Determine the [x, y] coordinate at the center of the cell enclosing the given text.  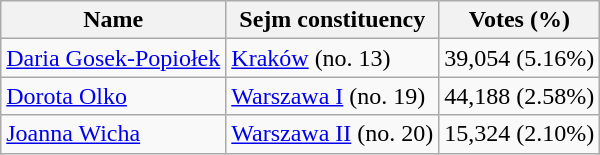
Joanna Wicha [114, 134]
44,188 (2.58%) [520, 96]
39,054 (5.16%) [520, 58]
Kraków (no. 13) [332, 58]
Dorota Olko [114, 96]
Name [114, 20]
15,324 (2.10%) [520, 134]
Warszawa I (no. 19) [332, 96]
Sejm constituency [332, 20]
Daria Gosek-Popiołek [114, 58]
Warszawa II (no. 20) [332, 134]
Votes (%) [520, 20]
